Provide the [x, y] coordinate of the cell's center where the given text is located.  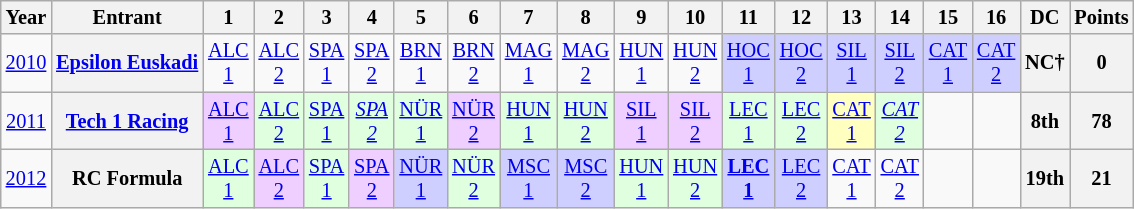
MSC2 [586, 178]
0 [1102, 63]
10 [695, 17]
7 [528, 17]
MAG1 [528, 63]
21 [1102, 178]
Points [1102, 17]
2 [279, 17]
15 [948, 17]
16 [996, 17]
BRN2 [474, 63]
2011 [26, 121]
MAG2 [586, 63]
Epsilon Euskadi [127, 63]
11 [748, 17]
Tech 1 Racing [127, 121]
1 [228, 17]
HOC1 [748, 63]
14 [900, 17]
78 [1102, 121]
19th [1044, 178]
HOC2 [802, 63]
BRN1 [420, 63]
RC Formula [127, 178]
4 [372, 17]
2010 [26, 63]
DC [1044, 17]
13 [851, 17]
3 [326, 17]
6 [474, 17]
5 [420, 17]
8th [1044, 121]
Year [26, 17]
MSC1 [528, 178]
9 [641, 17]
NC† [1044, 63]
8 [586, 17]
Entrant [127, 17]
12 [802, 17]
2012 [26, 178]
